Return (X, Y) of the center of cell containing provided text 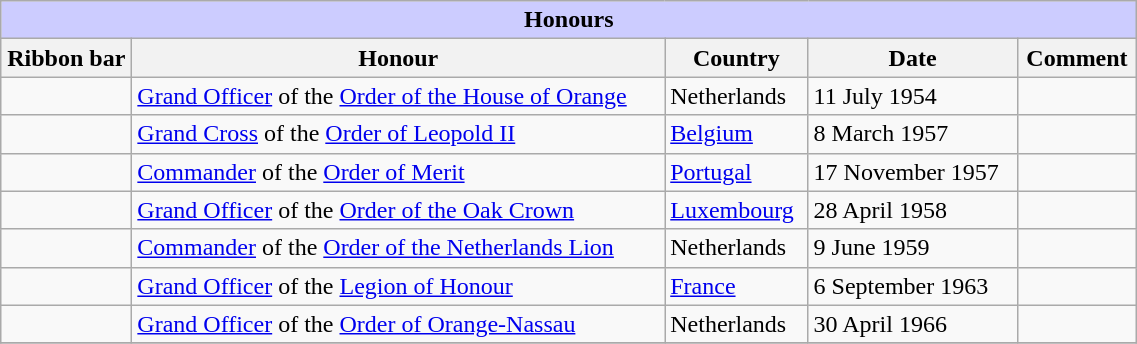
9 June 1959 (912, 248)
Grand Officer of the Order of the House of Orange (398, 96)
Luxembourg (736, 210)
Commander of the Order of the Netherlands Lion (398, 248)
Comment (1077, 58)
Commander of the Order of Merit (398, 172)
11 July 1954 (912, 96)
Grand Officer of the Legion of Honour (398, 286)
Country (736, 58)
Ribbon bar (66, 58)
8 March 1957 (912, 134)
Portugal (736, 172)
17 November 1957 (912, 172)
Date (912, 58)
Grand Officer of the Order of Orange-Nassau (398, 324)
Honours (569, 20)
Belgium (736, 134)
28 April 1958 (912, 210)
Grand Cross of the Order of Leopold II (398, 134)
France (736, 286)
Honour (398, 58)
Grand Officer of the Order of the Oak Crown (398, 210)
30 April 1966 (912, 324)
6 September 1963 (912, 286)
